From the cell containing the given text, extract its center point as (X, Y) coordinate. 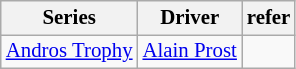
Andros Trophy (70, 51)
Series (70, 18)
Alain Prost (190, 51)
Driver (190, 18)
refer (268, 18)
